Find where the given text appears and provide that cell's center as [x, y] coordinate. 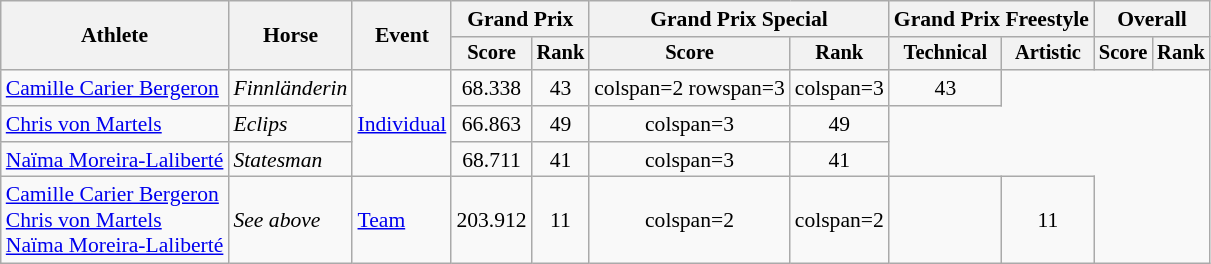
Naïma Moreira-Laliberté [115, 160]
68.338 [491, 88]
Statesman [290, 160]
Eclips [290, 124]
Technical [946, 54]
Team [402, 220]
Grand Prix Freestyle [992, 19]
203.912 [491, 220]
colspan=2 rowspan=3 [690, 88]
Overall [1152, 19]
Finnländerin [290, 88]
Event [402, 36]
Grand Prix [520, 19]
Camille Carier Bergeron [115, 88]
Grand Prix Special [739, 19]
Artistic [1048, 54]
Camille Carier BergeronChris von MartelsNaïma Moreira-Laliberté [115, 220]
See above [290, 220]
Individual [402, 124]
66.863 [491, 124]
Chris von Martels [115, 124]
68.711 [491, 160]
Horse [290, 36]
Athlete [115, 36]
